Pinpoint the cell where the given text exists, returning its (X, Y) midpoint coordinate. 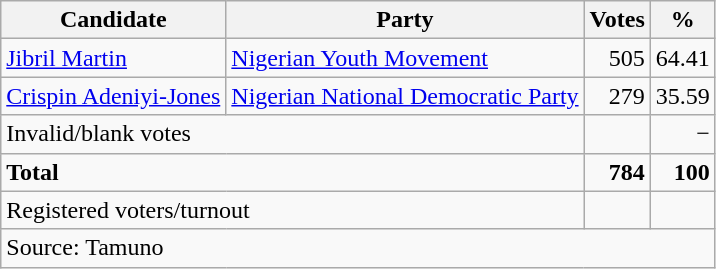
Crispin Adeniyi-Jones (114, 96)
Nigerian Youth Movement (405, 58)
% (682, 20)
Source: Tamuno (358, 248)
35.59 (682, 96)
Nigerian National Democratic Party (405, 96)
784 (617, 172)
Total (292, 172)
Votes (617, 20)
Registered voters/turnout (292, 210)
− (682, 134)
279 (617, 96)
505 (617, 58)
Candidate (114, 20)
Jibril Martin (114, 58)
64.41 (682, 58)
Invalid/blank votes (292, 134)
100 (682, 172)
Party (405, 20)
